For the text-containing cell, return its midpoint in (X, Y) coordinate format. 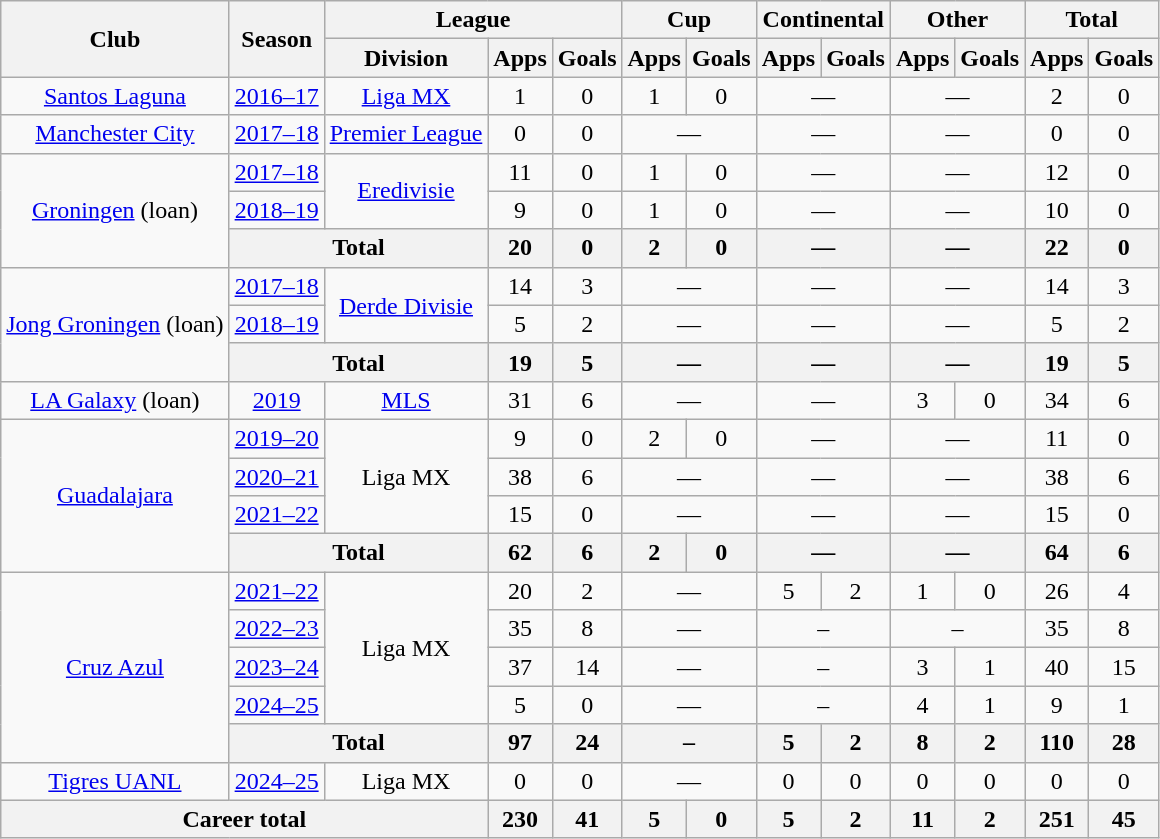
12 (1057, 172)
2016–17 (276, 96)
10 (1057, 210)
31 (520, 400)
LA Galaxy (loan) (115, 400)
Guadalajara (115, 495)
2019–20 (276, 438)
41 (587, 819)
97 (520, 743)
Eredivisie (406, 191)
24 (587, 743)
110 (1057, 743)
Premier League (406, 134)
64 (1057, 553)
34 (1057, 400)
2020–21 (276, 477)
37 (520, 667)
45 (1124, 819)
League (473, 20)
MLS (406, 400)
40 (1057, 667)
2022–23 (276, 629)
Derde Divisie (406, 305)
Other (957, 20)
26 (1057, 591)
Groningen (loan) (115, 210)
28 (1124, 743)
Tigres UANL (115, 781)
Jong Groningen (loan) (115, 324)
Santos Laguna (115, 96)
2019 (276, 400)
62 (520, 553)
230 (520, 819)
Cruz Azul (115, 667)
Cup (689, 20)
Continental (823, 20)
Manchester City (115, 134)
Career total (244, 819)
2023–24 (276, 667)
251 (1057, 819)
Division (406, 58)
22 (1057, 248)
Season (276, 39)
Club (115, 39)
